Locate the cell with the specified text and output its (x, y) center coordinate. 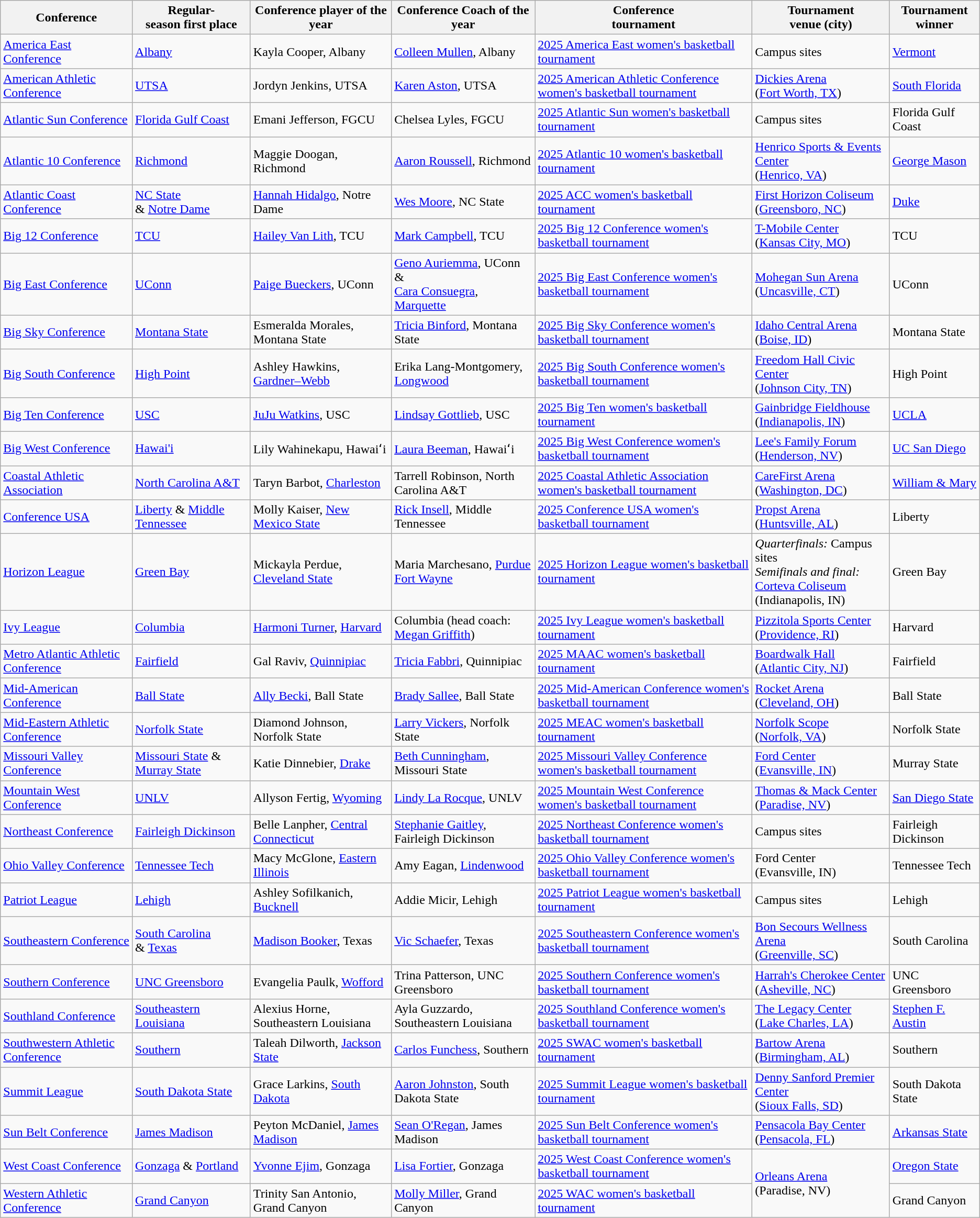
Ally Becki, Ball State (320, 695)
2025 Southeastern Conference women's basketball tournament (644, 941)
Diamond Johnson, Norfolk State (320, 730)
Big 12 Conference (66, 236)
Lisa Fortier, Gonzaga (463, 1166)
Harrah's Cherokee Center(Asheville, NC) (821, 982)
South Carolina (934, 941)
UCLA (934, 415)
Sean O'Regan, James Madison (463, 1133)
Atlantic 10 Conference (66, 161)
Gonzaga & Portland (192, 1166)
Chelsea Lyles, FGCU (463, 119)
The Legacy Center(Lake Charles, LA) (821, 1015)
Trina Patterson, UNC Greensboro (463, 982)
North Carolina A&T (192, 483)
Mid-American Conference (66, 695)
Alexius Horne, Southeastern Louisiana (320, 1015)
Evangelia Paulk, Wofford (320, 982)
Pensacola Bay Center(Pensacola, FL) (821, 1133)
Carlos Funchess, Southern (463, 1050)
Stephen F. Austin (934, 1015)
Ashley Hawkins, Gardner–Webb (320, 373)
Addie Micir, Lehigh (463, 899)
Pizzitola Sports Center(Providence, RI) (821, 627)
Katie Dinnebier, Drake (320, 763)
Geno Auriemma, UConn &Cara Consuegra, Marquette (463, 284)
Regular-season first place (192, 18)
UNLV (192, 798)
Missouri Valley Conference (66, 763)
Duke (934, 202)
San Diego State (934, 798)
Dickies Arena(Fort Worth, TX) (821, 86)
Jordyn Jenkins, UTSA (320, 86)
Southeastern Louisiana (192, 1015)
2025 Ivy League women's basketball tournament (644, 627)
Columbia (192, 627)
Southern Conference (66, 982)
Esmeralda Morales, Montana State (320, 332)
UTSA (192, 86)
Henrico Sports & Events Center(Henrico, VA) (821, 161)
Amy Eagan, Lindenwood (463, 866)
Bon Secours Wellness Arena(Greenville, SC) (821, 941)
2025 Southern Conference women's basketball tournament (644, 982)
Columbia (head coach: Megan Griffith) (463, 627)
NC State& Notre Dame (192, 202)
Idaho Central Arena(Boise, ID) (821, 332)
Mountain West Conference (66, 798)
William & Mary (934, 483)
Southland Conference (66, 1015)
Big Sky Conference (66, 332)
Kayla Cooper, Albany (320, 51)
Ayla Guzzardo, Southeastern Louisiana (463, 1015)
Denny Sanford Premier Center(Sioux Falls, SD) (821, 1091)
Rocket Arena(Cleveland, OH) (821, 695)
Coastal Athletic Association (66, 483)
Madison Booker, Texas (320, 941)
2025 Southland Conference women's basketball tournament (644, 1015)
2025 Big South Conference women's basketball tournament (644, 373)
Ivy League (66, 627)
Freedom Hall Civic Center(Johnson City, TN) (821, 373)
South Carolina& Texas (192, 941)
Lindsay Gottlieb, USC (463, 415)
Big Ten Conference (66, 415)
Western Athletic Conference (66, 1201)
2025 Sun Belt Conference women's basketball tournament (644, 1133)
Larry Vickers, Norfolk State (463, 730)
Trinity San Antonio, Grand Canyon (320, 1201)
Murray State (934, 763)
Conferencetournament (644, 18)
Hawai'i (192, 448)
Colleen Mullen, Albany (463, 51)
2025 Mountain West Conference women's basketball tournament (644, 798)
Horizon League (66, 572)
Summit League (66, 1091)
Karen Aston, UTSA (463, 86)
Hannah Hidalgo, Notre Dame (320, 202)
2025 Big Sky Conference women's basketball tournament (644, 332)
Laura Beeman, Hawaiʻi (463, 448)
Lily Wahinekapu, Hawaiʻi (320, 448)
Wes Moore, NC State (463, 202)
Tricia Fabbri, Quinnipiac (463, 662)
2025 Northeast Conference women's basketball tournament (644, 831)
Southwestern Athletic Conference (66, 1050)
2025 Big East Conference women's basketball tournament (644, 284)
Aaron Johnston, South Dakota State (463, 1091)
USC (192, 415)
Peyton McDaniel, James Madison (320, 1133)
2025 Big Ten women's basketball tournament (644, 415)
Mark Campbell, TCU (463, 236)
Tournamentvenue (city) (821, 18)
Liberty (934, 517)
Richmond (192, 161)
Thomas & Mack Center(Paradise, NV) (821, 798)
Allyson Fertig, Wyoming (320, 798)
Big West Conference (66, 448)
Molly Kaiser, New Mexico State (320, 517)
America East Conference (66, 51)
2025 Missouri Valley Conference women's basketball tournament (644, 763)
Ohio Valley Conference (66, 866)
Mohegan Sun Arena(Uncasville, CT) (821, 284)
West Coast Conference (66, 1166)
Paige Bueckers, UConn (320, 284)
Orleans Arena(Paradise, NV) (821, 1183)
2025 ACC women's basketball tournament (644, 202)
2025 Big 12 Conference women's basketball tournament (644, 236)
Gainbridge Fieldhouse(Indianapolis, IN) (821, 415)
George Mason (934, 161)
South Florida (934, 86)
2025 Atlantic 10 women's basketball tournament (644, 161)
Atlantic Coast Conference (66, 202)
First Horizon Coliseum(Greensboro, NC) (821, 202)
Mickayla Perdue, Cleveland State (320, 572)
Lee's Family Forum(Henderson, NV) (821, 448)
Maggie Doogan, Richmond (320, 161)
Metro Atlantic Athletic Conference (66, 662)
Conference (66, 18)
Hailey Van Lith, TCU (320, 236)
Macy McGlone, Eastern Illinois (320, 866)
Sun Belt Conference (66, 1133)
Bartow Arena(Birmingham, AL) (821, 1050)
Erika Lang-Montgomery, Longwood (463, 373)
Molly Miller, Grand Canyon (463, 1201)
Mid-Eastern Athletic Conference (66, 730)
Yvonne Ejim, Gonzaga (320, 1166)
2025 Horizon League women's basketball tournament (644, 572)
Tricia Binford, Montana State (463, 332)
2025 WAC women's basketball tournament (644, 1201)
2025 MEAC women's basketball tournament (644, 730)
2025 SWAC women's basketball tournament (644, 1050)
UC San Diego (934, 448)
Big East Conference (66, 284)
Maria Marchesano, Purdue Fort Wayne (463, 572)
Big South Conference (66, 373)
2025 Ohio Valley Conference women's basketball tournament (644, 866)
Atlantic Sun Conference (66, 119)
Southeastern Conference (66, 941)
Lindy La Rocque, UNLV (463, 798)
Conference USA (66, 517)
Grace Larkins, South Dakota (320, 1091)
Emani Jefferson, FGCU (320, 119)
Brady Sallee, Ball State (463, 695)
Patriot League (66, 899)
Rick Insell, Middle Tennessee (463, 517)
Quarterfinals: Campus sitesSemifinals and final:Corteva Coliseum (Indianapolis, IN) (821, 572)
James Madison (192, 1133)
2025 American Athletic Conference women's basketball tournament (644, 86)
2025 Summit League women's basketball tournament (644, 1091)
2025 Big West Conference women's basketball tournament (644, 448)
Albany (192, 51)
Oregon State (934, 1166)
Liberty & Middle Tennessee (192, 517)
Propst Arena(Huntsville, AL) (821, 517)
Tournamentwinner (934, 18)
2025 Coastal Athletic Association women's basketball tournament (644, 483)
Aaron Roussell, Richmond (463, 161)
2025 MAAC women's basketball tournament (644, 662)
Taleah Dilworth, Jackson State (320, 1050)
2025 West Coast Conference women's basketball tournament (644, 1166)
Northeast Conference (66, 831)
Tarrell Robinson, North Carolina A&T (463, 483)
JuJu Watkins, USC (320, 415)
Missouri State & Murray State (192, 763)
Conference Coach of the year (463, 18)
Vermont (934, 51)
Stephanie Gaitley, Fairleigh Dickinson (463, 831)
2025 Atlantic Sun women's basketball tournament (644, 119)
2025 Mid-American Conference women's basketball tournament (644, 695)
Ashley Sofilkanich, Bucknell (320, 899)
T-Mobile Center(Kansas City, MO) (821, 236)
Conference player of the year (320, 18)
Harvard (934, 627)
Norfolk Scope(Norfolk, VA) (821, 730)
2025 Patriot League women's basketball tournament (644, 899)
2025 Conference USA women's basketball tournament (644, 517)
Beth Cunningham, Missouri State (463, 763)
American Athletic Conference (66, 86)
Harmoni Turner, Harvard (320, 627)
Vic Schaefer, Texas (463, 941)
Boardwalk Hall(Atlantic City, NJ) (821, 662)
2025 America East women's basketball tournament (644, 51)
Belle Lanpher, Central Connecticut (320, 831)
CareFirst Arena(Washington, DC) (821, 483)
Gal Raviv, Quinnipiac (320, 662)
Arkansas State (934, 1133)
Taryn Barbot, Charleston (320, 483)
